From the cell containing the given text, extract its center point as (X, Y) coordinate. 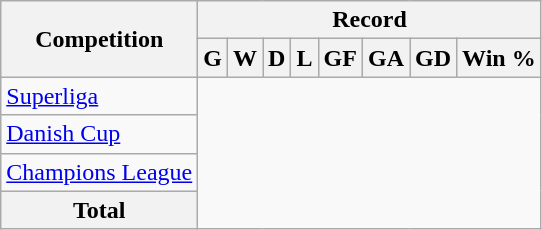
W (246, 58)
Danish Cup (100, 134)
L (304, 58)
Competition (100, 39)
Superliga (100, 96)
Record (370, 20)
Win % (500, 58)
Total (100, 210)
GA (386, 58)
GF (340, 58)
Champions League (100, 172)
GD (434, 58)
G (213, 58)
D (277, 58)
